Search for the cell housing the specified text and yield its (X, Y) center coordinate. 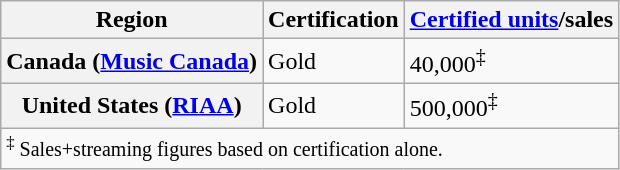
Region (132, 20)
United States (RIAA) (132, 106)
Canada (Music Canada) (132, 62)
Certification (334, 20)
Certified units/sales (511, 20)
‡ Sales+streaming figures based on certification alone. (310, 148)
500,000‡ (511, 106)
40,000‡ (511, 62)
